Determine the [x, y] coordinate at the center of the cell enclosing the given text.  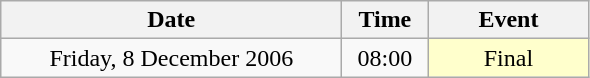
Date [172, 20]
Time [385, 20]
08:00 [385, 58]
Final [508, 58]
Event [508, 20]
Friday, 8 December 2006 [172, 58]
